Scan for the cell matching the given text and deliver its [x, y] coordinate at center. 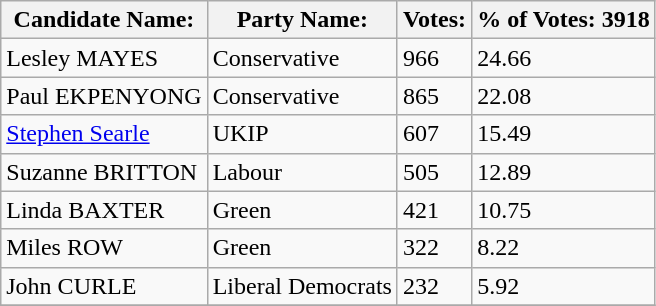
24.66 [564, 58]
10.75 [564, 210]
421 [434, 210]
Linda BAXTER [104, 210]
Lesley MAYES [104, 58]
865 [434, 96]
% of Votes: 3918 [564, 20]
15.49 [564, 134]
607 [434, 134]
Liberal Democrats [302, 286]
322 [434, 248]
John CURLE [104, 286]
22.08 [564, 96]
Miles ROW [104, 248]
505 [434, 172]
Suzanne BRITTON [104, 172]
Paul EKPENYONG [104, 96]
8.22 [564, 248]
12.89 [564, 172]
Labour [302, 172]
Party Name: [302, 20]
232 [434, 286]
Votes: [434, 20]
966 [434, 58]
Stephen Searle [104, 134]
5.92 [564, 286]
UKIP [302, 134]
Candidate Name: [104, 20]
